Find where the given text appears and provide that cell's center as [x, y] coordinate. 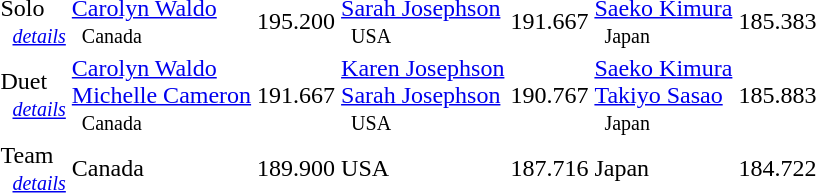
Saeko Kimura Takiyo Sasao Japan [664, 95]
Carolyn Waldo Michelle Cameron Canada [161, 95]
191.667 [296, 95]
190.767 [550, 95]
Karen Josephson Sarah Josephson USA [423, 95]
